Scan for the cell matching the given text and deliver its (x, y) coordinate at center. 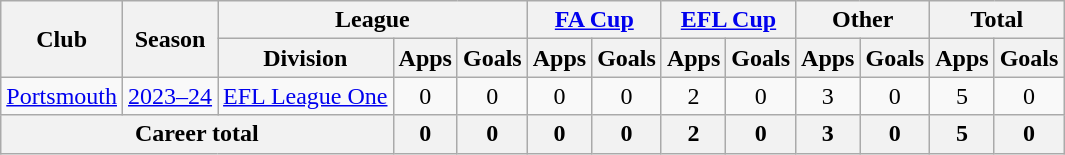
Club (62, 39)
FA Cup (594, 20)
Season (170, 39)
Division (306, 58)
EFL Cup (728, 20)
Career total (197, 134)
EFL League One (306, 96)
2023–24 (170, 96)
League (373, 20)
Total (997, 20)
Portsmouth (62, 96)
Other (863, 20)
